Search for the cell housing the specified text and yield its (X, Y) center coordinate. 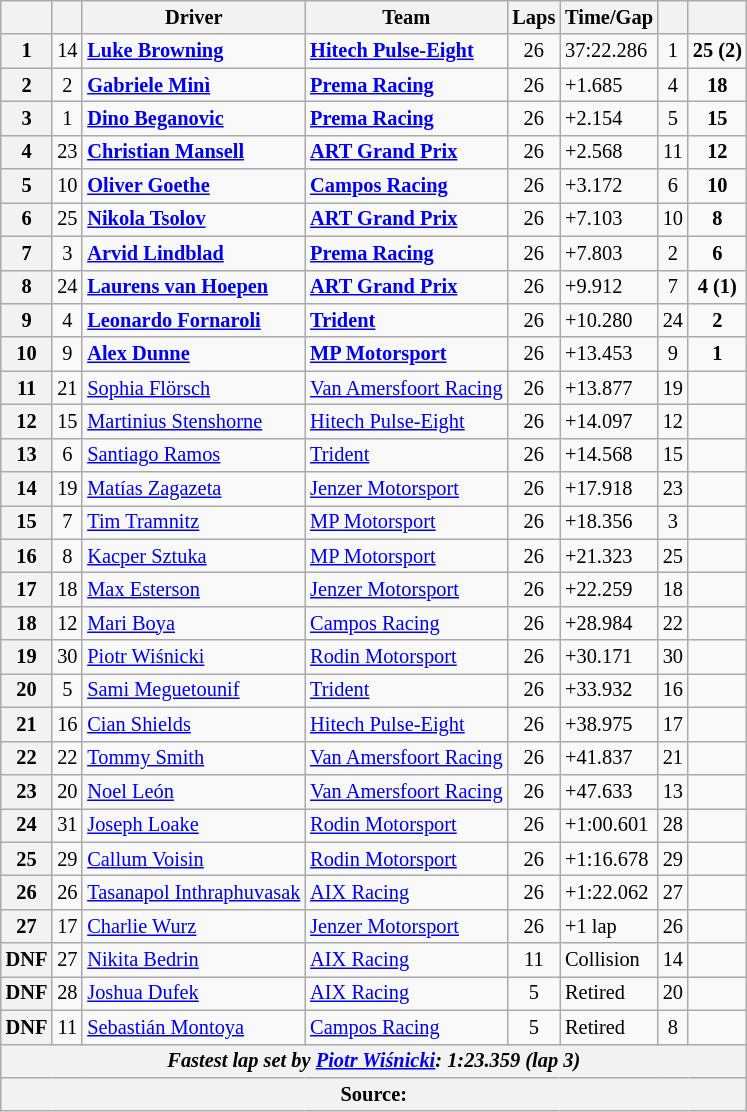
Cian Shields (194, 724)
+9.912 (609, 287)
4 (1) (718, 287)
Santiago Ramos (194, 455)
Matías Zagazeta (194, 489)
Tim Tramnitz (194, 522)
Sophia Flörsch (194, 388)
Time/Gap (609, 17)
Charlie Wurz (194, 926)
31 (67, 825)
Oliver Goethe (194, 186)
+22.259 (609, 589)
Joshua Dufek (194, 993)
Noel León (194, 791)
+1:22.062 (609, 892)
+13.453 (609, 354)
37:22.286 (609, 51)
+38.975 (609, 724)
+1.685 (609, 85)
Nikita Bedrin (194, 960)
25 (2) (718, 51)
+21.323 (609, 556)
+1:00.601 (609, 825)
+14.097 (609, 421)
Dino Beganovic (194, 118)
Christian Mansell (194, 152)
Nikola Tsolov (194, 219)
+2.154 (609, 118)
+2.568 (609, 152)
+14.568 (609, 455)
Tasanapol Inthraphuvasak (194, 892)
Laurens van Hoepen (194, 287)
+1:16.678 (609, 859)
Mari Boya (194, 623)
+7.803 (609, 253)
+13.877 (609, 388)
+10.280 (609, 320)
Alex Dunne (194, 354)
+1 lap (609, 926)
Sami Meguetounif (194, 690)
Leonardo Fornaroli (194, 320)
Arvid Lindblad (194, 253)
+18.356 (609, 522)
Tommy Smith (194, 758)
+33.932 (609, 690)
+28.984 (609, 623)
Max Esterson (194, 589)
Kacper Sztuka (194, 556)
Driver (194, 17)
+17.918 (609, 489)
Joseph Loake (194, 825)
Gabriele Minì (194, 85)
+41.837 (609, 758)
Team (406, 17)
Source: (374, 1094)
Piotr Wiśnicki (194, 657)
+3.172 (609, 186)
Luke Browning (194, 51)
Fastest lap set by Piotr Wiśnicki: 1:23.359 (lap 3) (374, 1061)
+47.633 (609, 791)
Sebastián Montoya (194, 1027)
Laps (534, 17)
Callum Voisin (194, 859)
+7.103 (609, 219)
+30.171 (609, 657)
Collision (609, 960)
Martinius Stenshorne (194, 421)
